Detect which cell encompasses the target text, then output its [x, y] center coordinate. 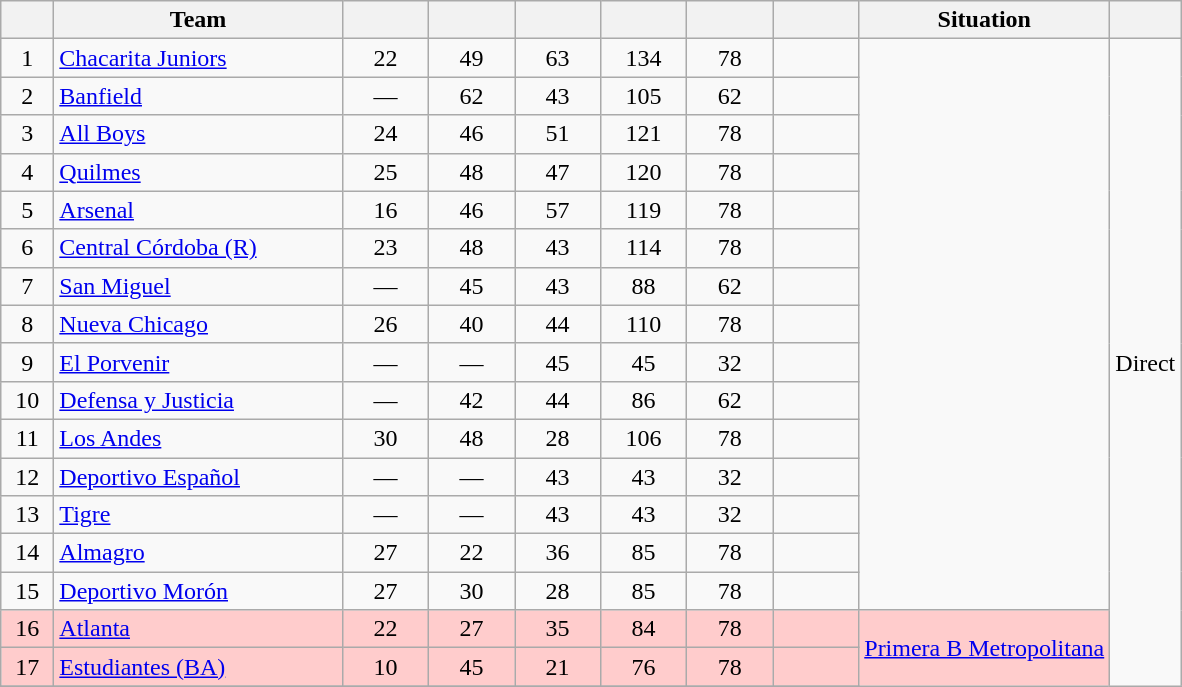
4 [28, 172]
17 [28, 667]
134 [644, 58]
14 [28, 553]
San Miguel [198, 286]
2 [28, 96]
Banfield [198, 96]
Situation [984, 20]
21 [557, 667]
Deportivo Morón [198, 591]
26 [385, 324]
Primera B Metropolitana [984, 648]
119 [644, 210]
63 [557, 58]
Almagro [198, 553]
105 [644, 96]
5 [28, 210]
15 [28, 591]
Defensa y Justicia [198, 400]
106 [644, 438]
84 [644, 629]
120 [644, 172]
49 [471, 58]
12 [28, 477]
13 [28, 515]
121 [644, 134]
1 [28, 58]
Quilmes [198, 172]
Estudiantes (BA) [198, 667]
All Boys [198, 134]
9 [28, 362]
114 [644, 248]
Nueva Chicago [198, 324]
35 [557, 629]
7 [28, 286]
Atlanta [198, 629]
3 [28, 134]
Deportivo Español [198, 477]
El Porvenir [198, 362]
23 [385, 248]
42 [471, 400]
88 [644, 286]
Direct [1146, 362]
8 [28, 324]
76 [644, 667]
6 [28, 248]
Arsenal [198, 210]
47 [557, 172]
25 [385, 172]
110 [644, 324]
51 [557, 134]
24 [385, 134]
Team [198, 20]
Tigre [198, 515]
Central Córdoba (R) [198, 248]
86 [644, 400]
11 [28, 438]
36 [557, 553]
57 [557, 210]
Chacarita Juniors [198, 58]
40 [471, 324]
Los Andes [198, 438]
